For the text-containing cell, return its midpoint in (X, Y) coordinate format. 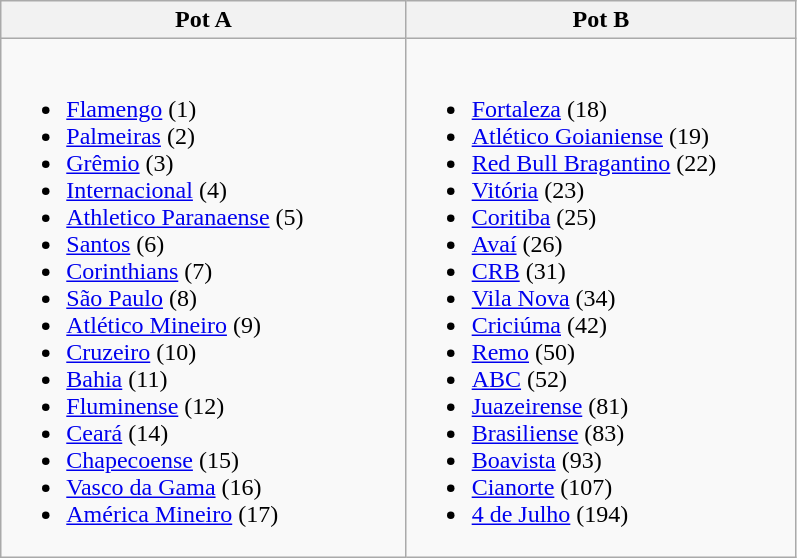
Pot A (204, 20)
Pot B (600, 20)
